Determine the (x, y) coordinate at the center of the cell enclosing the given text.  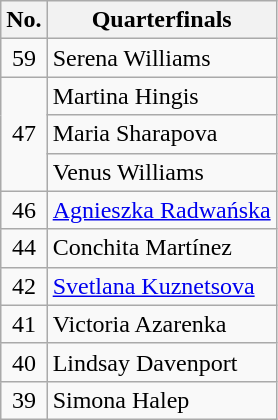
47 (24, 134)
40 (24, 362)
Maria Sharapova (162, 134)
Conchita Martínez (162, 248)
39 (24, 400)
46 (24, 210)
59 (24, 58)
Simona Halep (162, 400)
Martina Hingis (162, 96)
44 (24, 248)
Venus Williams (162, 172)
Serena Williams (162, 58)
Victoria Azarenka (162, 324)
42 (24, 286)
41 (24, 324)
Lindsay Davenport (162, 362)
Agnieszka Radwańska (162, 210)
Svetlana Kuznetsova (162, 286)
No. (24, 20)
Quarterfinals (162, 20)
